Extract the (x, y) coordinate from the center of the cell holding the provided text.  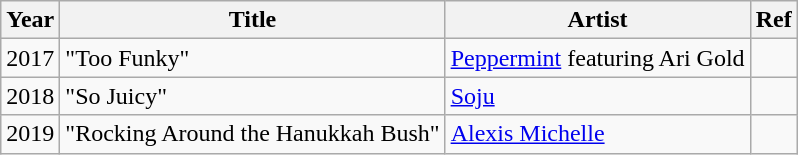
2019 (30, 134)
"Rocking Around the Hanukkah Bush" (252, 134)
2017 (30, 58)
Artist (598, 20)
Peppermint featuring Ari Gold (598, 58)
"So Juicy" (252, 96)
Alexis Michelle (598, 134)
Title (252, 20)
2018 (30, 96)
Ref (774, 20)
"Too Funky" (252, 58)
Soju (598, 96)
Year (30, 20)
